Output the (x, y) coordinate of the center of the cell containing the given text.  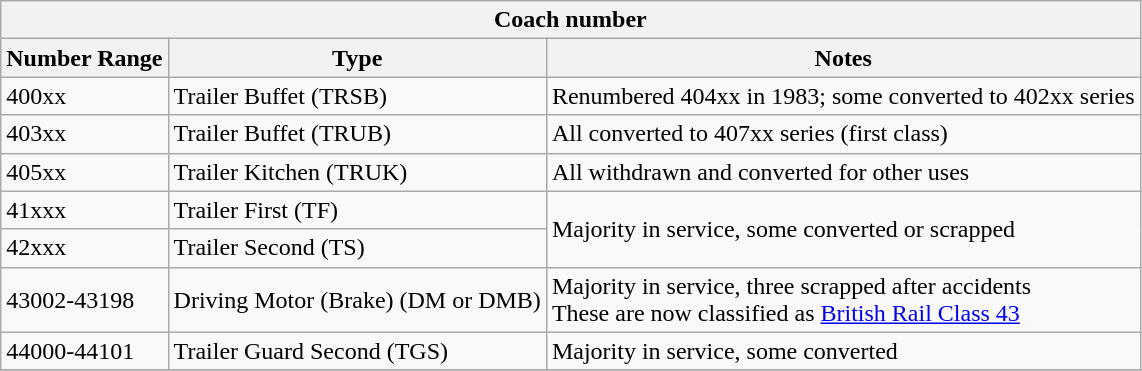
Number Range (84, 58)
43002-43198 (84, 300)
400xx (84, 96)
Majority in service, some converted or scrapped (843, 229)
42xxx (84, 248)
Trailer Buffet (TRSB) (357, 96)
Renumbered 404xx in 1983; some converted to 402xx series (843, 96)
Trailer Guard Second (TGS) (357, 351)
Type (357, 58)
All withdrawn and converted for other uses (843, 172)
Notes (843, 58)
403xx (84, 134)
Trailer Kitchen (TRUK) (357, 172)
Coach number (570, 20)
405xx (84, 172)
Trailer First (TF) (357, 210)
Driving Motor (Brake) (DM or DMB) (357, 300)
All converted to 407xx series (first class) (843, 134)
41xxx (84, 210)
Trailer Buffet (TRUB) (357, 134)
44000-44101 (84, 351)
Majority in service, some converted (843, 351)
Trailer Second (TS) (357, 248)
Majority in service, three scrapped after accidentsThese are now classified as British Rail Class 43 (843, 300)
